Scan for the cell matching the given text and deliver its [X, Y] coordinate at center. 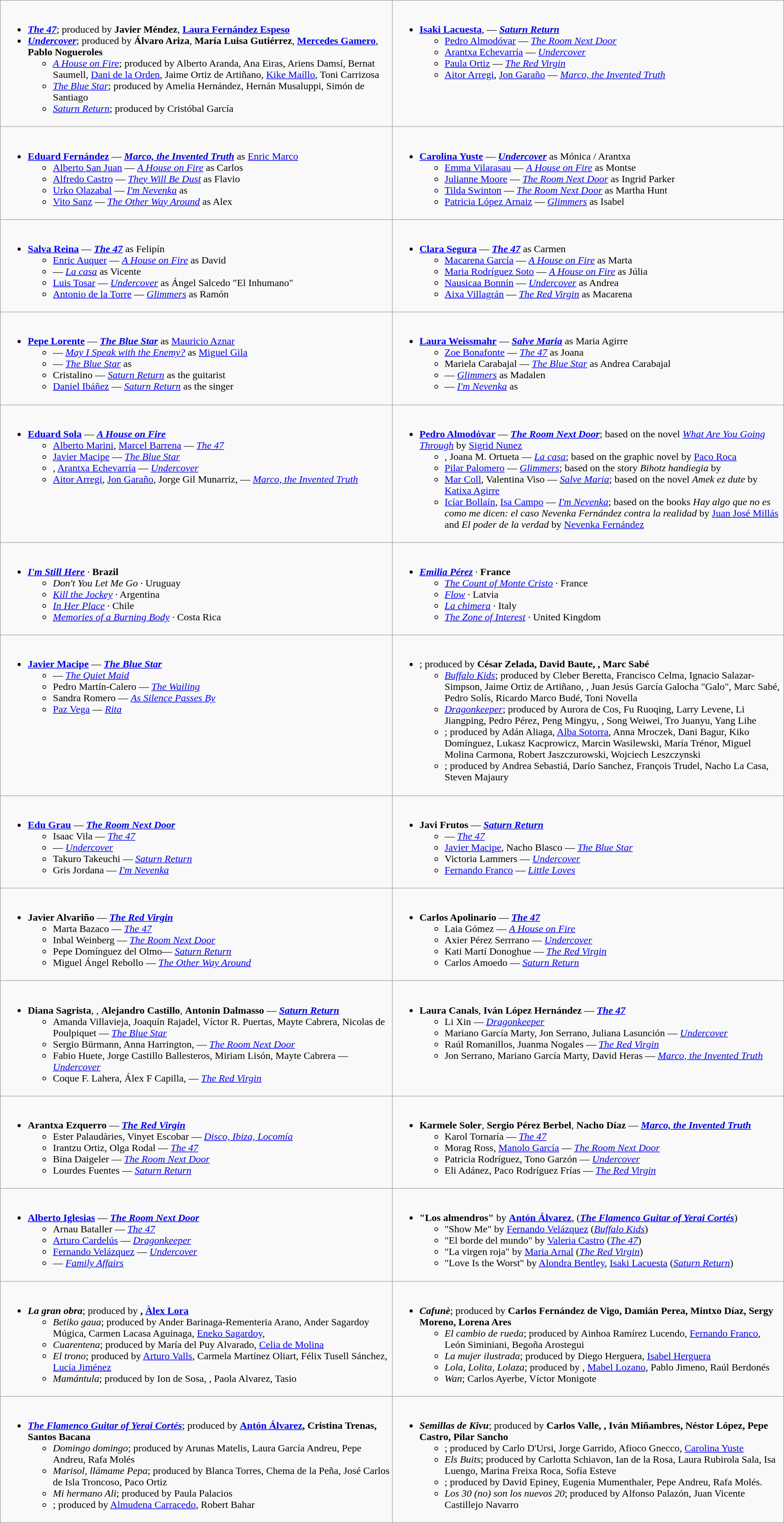
Emilia Pérez · FranceThe Count of Monte Cristo · FranceFlow · LatviaLa chimera · ItalyThe Zone of Interest · United Kingdom [588, 589]
I'm Still Here · BrazilDon't You Let Me Go · UruguayKill the Jockey · ArgentinaIn Her Place · ChileMemories of a Burning Body · Costa Rica [196, 589]
Javier Macipe — The Blue Star — The Quiet MaidPedro Martín-Calero — The WailingSandra Romero — As Silence Passes ByPaz Vega — Rita [196, 715]
Alberto Iglesias — The Room Next DoorArnau Bataller — The 47Arturo Cardelús — DragonkeeperFernando Velázquez — Undercover — Family Affairs [196, 1235]
Javi Frutos — Saturn Return — The 47Javier Macipe, Nacho Blasco — The Blue StarVictoria Lammers — UndercoverFernando Franco — Little Loves [588, 842]
Edu Grau — The Room Next DoorIsaac Vila — The 47 — UndercoverTakuro Takeuchi — Saturn ReturnGris Jordana — I'm Nevenka [196, 842]
